Output the [X, Y] coordinate of the center of the cell containing the given text.  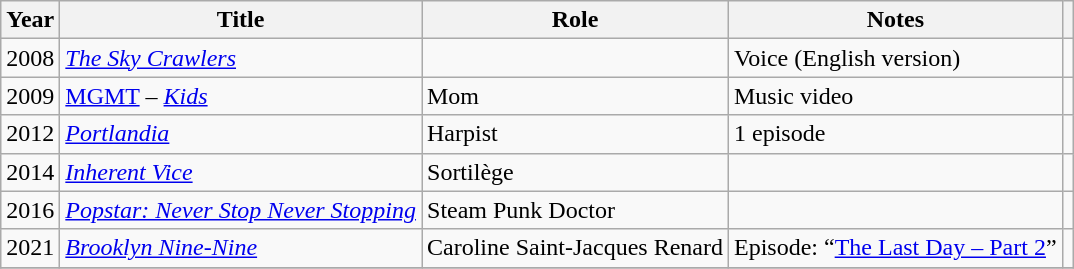
Steam Punk Doctor [576, 210]
Music video [895, 96]
2008 [30, 58]
Popstar: Never Stop Never Stopping [241, 210]
Sortilège [576, 172]
Harpist [576, 134]
2009 [30, 96]
Notes [895, 20]
Portlandia [241, 134]
Caroline Saint-Jacques Renard [576, 248]
Title [241, 20]
Year [30, 20]
2021 [30, 248]
Mom [576, 96]
Episode: “The Last Day – Part 2” [895, 248]
Brooklyn Nine-Nine [241, 248]
Voice (English version) [895, 58]
The Sky Crawlers [241, 58]
1 episode [895, 134]
Inherent Vice [241, 172]
2016 [30, 210]
Role [576, 20]
MGMT – Kids [241, 96]
2012 [30, 134]
2014 [30, 172]
